Search for the cell housing the specified text and yield its [x, y] center coordinate. 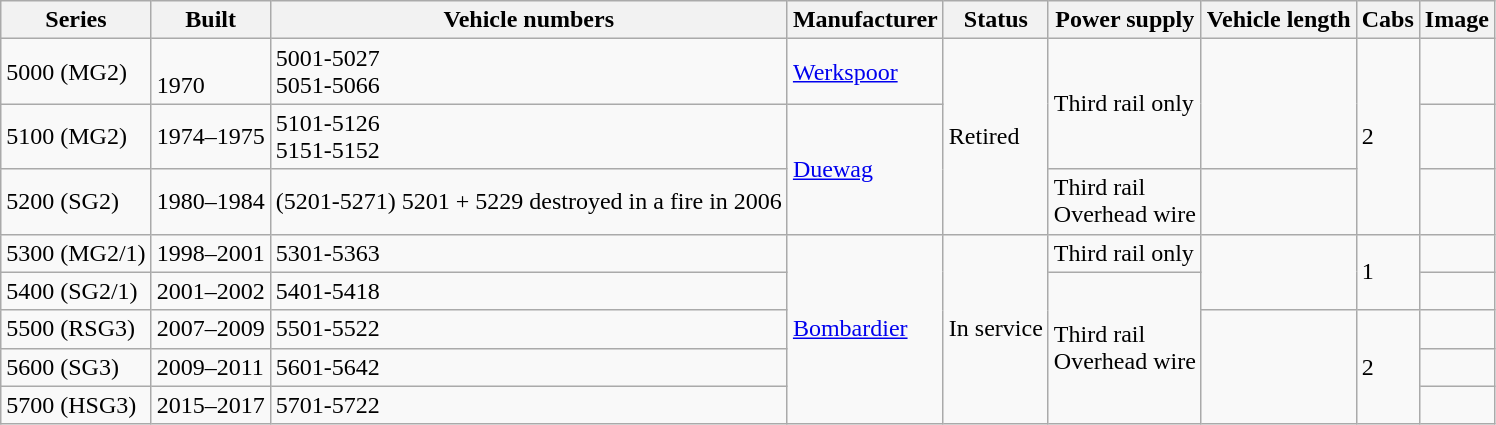
1980–1984 [210, 202]
2015–2017 [210, 405]
5500 (RSG3) [76, 329]
1998–2001 [210, 253]
Image [1456, 20]
Series [76, 20]
5400 (SG2/1) [76, 291]
5001-50275051-5066 [528, 72]
5401-5418 [528, 291]
2007–2009 [210, 329]
(5201-5271) 5201 + 5229 destroyed in a fire in 2006 [528, 202]
5101-51265151-5152 [528, 136]
1 [1388, 272]
Cabs [1388, 20]
Vehicle length [1278, 20]
5200 (SG2) [76, 202]
5301-5363 [528, 253]
Bombardier [865, 329]
2001–2002 [210, 291]
Vehicle numbers [528, 20]
5300 (MG2/1) [76, 253]
1974–1975 [210, 136]
5601-5642 [528, 367]
2009–2011 [210, 367]
5600 (SG3) [76, 367]
In service [996, 329]
Duewag [865, 169]
Werkspoor [865, 72]
5701-5722 [528, 405]
Status [996, 20]
5700 (HSG3) [76, 405]
Manufacturer [865, 20]
Power supply [1124, 20]
1970 [210, 72]
5501-5522 [528, 329]
Built [210, 20]
Retired [996, 136]
5000 (MG2) [76, 72]
5100 (MG2) [76, 136]
